Detect which cell encompasses the target text, then output its [X, Y] center coordinate. 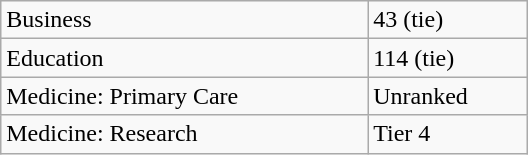
Unranked [448, 96]
Education [184, 58]
Tier 4 [448, 134]
Business [184, 20]
Medicine: Primary Care [184, 96]
Medicine: Research [184, 134]
114 (tie) [448, 58]
43 (tie) [448, 20]
